Return (x, y) of the center of cell containing provided text 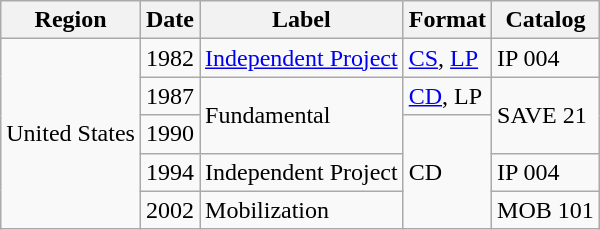
Date (170, 20)
1982 (170, 58)
1994 (170, 172)
Label (302, 20)
United States (71, 134)
Catalog (546, 20)
SAVE 21 (546, 115)
1990 (170, 134)
CS, LP (447, 58)
2002 (170, 210)
Region (71, 20)
Format (447, 20)
CD, LP (447, 96)
Fundamental (302, 115)
1987 (170, 96)
Mobilization (302, 210)
MOB 101 (546, 210)
CD (447, 172)
